Locate the cell with the specified text and output its [X, Y] center coordinate. 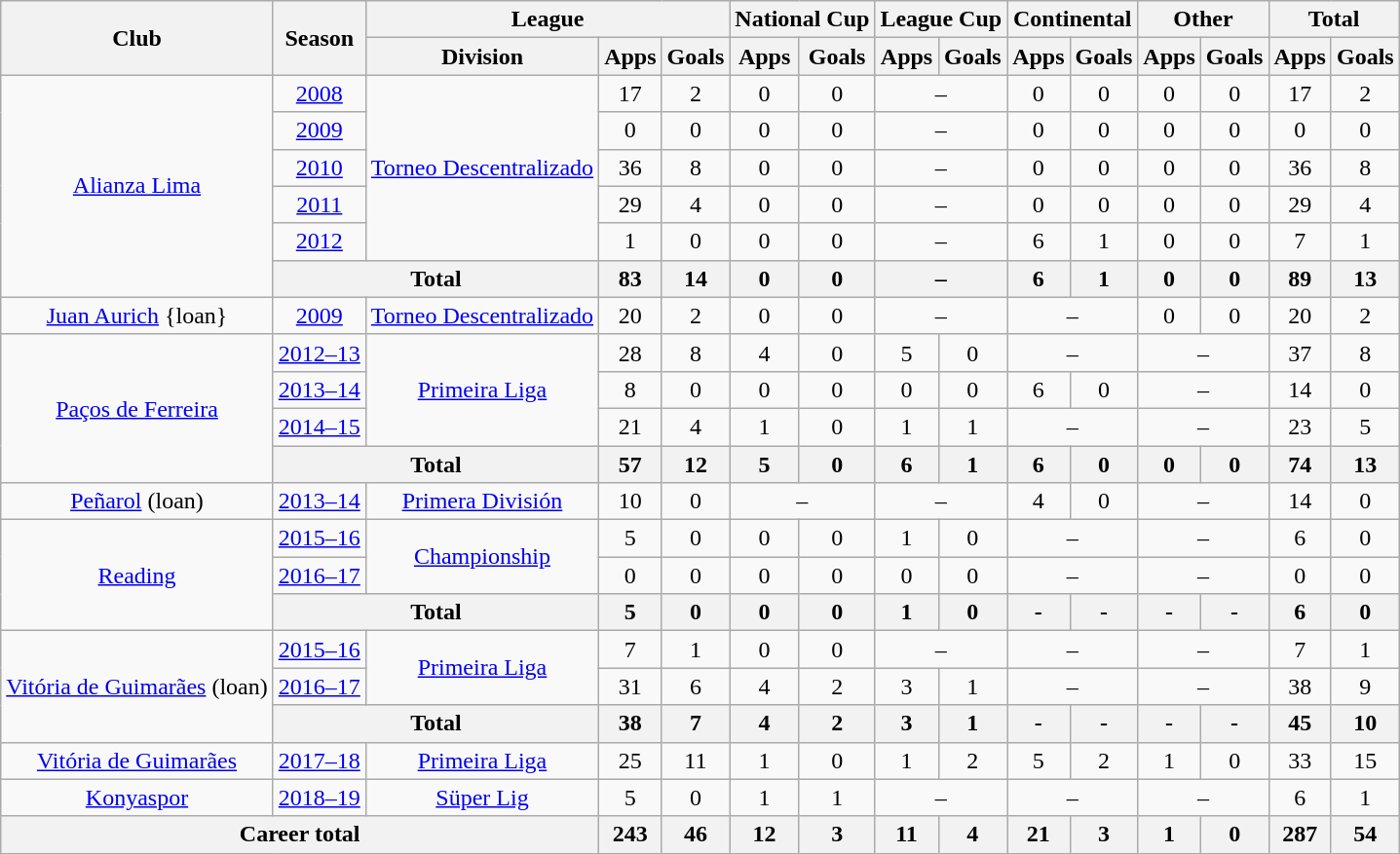
2010 [320, 167]
23 [1300, 427]
Reading [137, 576]
45 [1300, 724]
54 [1365, 835]
Primera División [481, 501]
Süper Lig [481, 798]
League Cup [941, 19]
League [548, 19]
Peñarol (loan) [137, 501]
2008 [320, 93]
Club [137, 38]
57 [630, 464]
74 [1300, 464]
25 [630, 761]
2017–18 [320, 761]
Alianza Lima [137, 186]
2018–19 [320, 798]
46 [696, 835]
Championship [481, 557]
2012 [320, 241]
Division [481, 56]
Season [320, 38]
287 [1300, 835]
33 [1300, 761]
89 [1300, 278]
Juan Aurich {loan} [137, 316]
Other [1203, 19]
Career total [300, 835]
37 [1300, 353]
83 [630, 278]
243 [630, 835]
Paços de Ferreira [137, 408]
31 [630, 687]
2012–13 [320, 353]
Konyaspor [137, 798]
Continental [1073, 19]
National Cup [803, 19]
28 [630, 353]
15 [1365, 761]
Vitória de Guimarães [137, 761]
2014–15 [320, 427]
2011 [320, 204]
9 [1365, 687]
Vitória de Guimarães (loan) [137, 687]
